From the cell containing the given text, extract its center point as (x, y) coordinate. 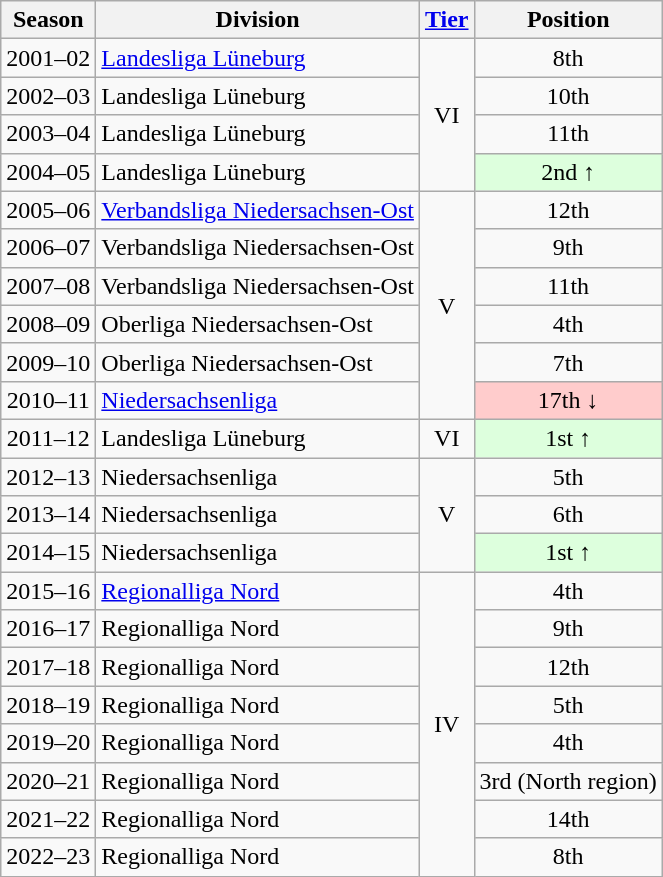
2008–09 (48, 324)
Season (48, 20)
2020–21 (48, 781)
2002–03 (48, 96)
2007–08 (48, 286)
2015–16 (48, 591)
2012–13 (48, 477)
IV (446, 724)
Division (258, 20)
Position (568, 20)
2011–12 (48, 438)
2006–07 (48, 248)
2001–02 (48, 58)
2nd ↑ (568, 172)
2005–06 (48, 210)
3rd (North region) (568, 781)
14th (568, 819)
2009–10 (48, 362)
2016–17 (48, 629)
17th ↓ (568, 400)
6th (568, 515)
2013–14 (48, 515)
10th (568, 96)
2018–19 (48, 705)
7th (568, 362)
2019–20 (48, 743)
2010–11 (48, 400)
2003–04 (48, 134)
2004–05 (48, 172)
2021–22 (48, 819)
2014–15 (48, 553)
2017–18 (48, 667)
2022–23 (48, 857)
Tier (446, 20)
